Scan for the cell matching the given text and deliver its [x, y] coordinate at center. 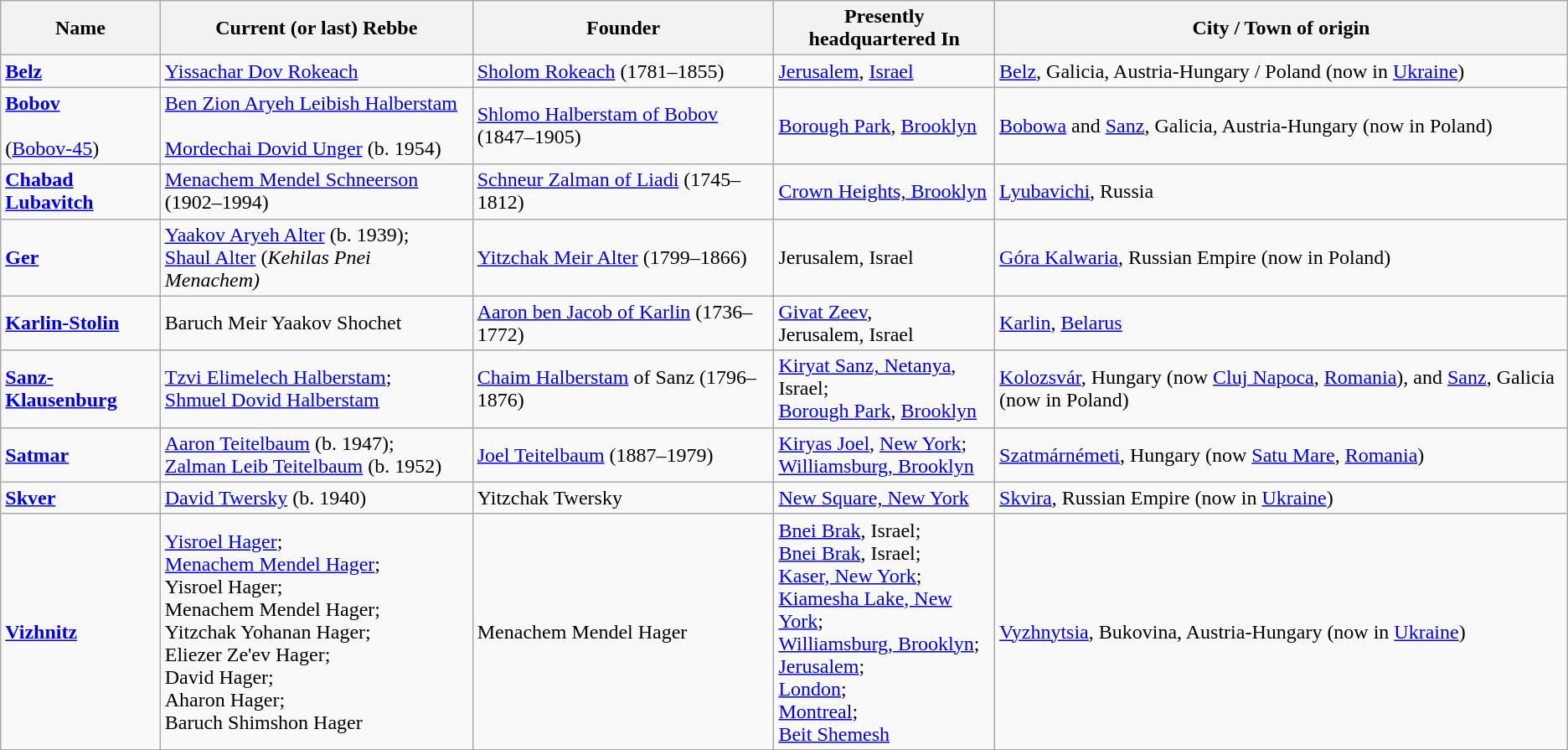
Joel Teitelbaum (1887–1979) [623, 454]
Satmar [80, 454]
Karlin, Belarus [1282, 323]
Aaron ben Jacob of Karlin (1736–1772) [623, 323]
Bnei Brak, Israel;Bnei Brak, Israel;Kaser, New York;Kiamesha Lake, New York;Williamsburg, Brooklyn;Jerusalem;London;Montreal;Beit Shemesh [885, 632]
Chabad Lubavitch [80, 191]
Yissachar Dov Rokeach [317, 71]
Vizhnitz [80, 632]
Góra Kalwaria, Russian Empire (now in Poland) [1282, 257]
David Twersky (b. 1940) [317, 498]
Aaron Teitelbaum (b. 1947); Zalman Leib Teitelbaum (b. 1952) [317, 454]
Szatmárnémeti, Hungary (now Satu Mare, Romania) [1282, 454]
Borough Park, Brooklyn [885, 126]
Crown Heights, Brooklyn [885, 191]
Tzvi Elimelech Halberstam; Shmuel Dovid Halberstam [317, 389]
Chaim Halberstam of Sanz (1796–1876) [623, 389]
City / Town of origin [1282, 28]
Bobov(Bobov-45) [80, 126]
Belz [80, 71]
Karlin-Stolin [80, 323]
Kiryas Joel, New York;Williamsburg, Brooklyn [885, 454]
Current (or last) Rebbe [317, 28]
Shlomo Halberstam of Bobov (1847–1905) [623, 126]
New Square, New York [885, 498]
Founder [623, 28]
Bobowa and Sanz, Galicia, Austria-Hungary (now in Poland) [1282, 126]
Yaakov Aryeh Alter (b. 1939);Shaul Alter (Kehilas Pnei Menachem) [317, 257]
Schneur Zalman of Liadi (1745–1812) [623, 191]
Kiryat Sanz, Netanya, Israel; Borough Park, Brooklyn [885, 389]
Yitzchak Meir Alter (1799–1866) [623, 257]
Belz, Galicia, Austria-Hungary / Poland (now in Ukraine) [1282, 71]
Givat Zeev, Jerusalem, Israel [885, 323]
Baruch Meir Yaakov Shochet [317, 323]
Presently headquartered In [885, 28]
Menachem Mendel Hager [623, 632]
Skvira, Russian Empire (now in Ukraine) [1282, 498]
Kolozsvár, Hungary (now Cluj Napoca, Romania), and Sanz, Galicia (now in Poland) [1282, 389]
Menachem Mendel Schneerson (1902–1994) [317, 191]
Yitzchak Twersky [623, 498]
Sanz-Klausenburg [80, 389]
Lyubavichi, Russia [1282, 191]
Ben Zion Aryeh Leibish HalberstamMordechai Dovid Unger (b. 1954) [317, 126]
Vyzhnytsia, Bukovina, Austria-Hungary (now in Ukraine) [1282, 632]
Name [80, 28]
Sholom Rokeach (1781–1855) [623, 71]
Skver [80, 498]
Ger [80, 257]
